From the cell containing the given text, extract its center point as (X, Y) coordinate. 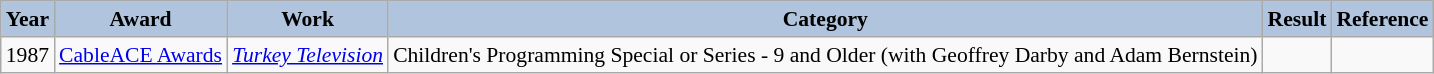
Category (825, 19)
CableACE Awards (140, 55)
Result (1298, 19)
Turkey Television (308, 55)
Year (28, 19)
Work (308, 19)
1987 (28, 55)
Reference (1382, 19)
Children's Programming Special or Series - 9 and Older (with Geoffrey Darby and Adam Bernstein) (825, 55)
Award (140, 19)
